For the text-containing cell, return its midpoint in (X, Y) coordinate format. 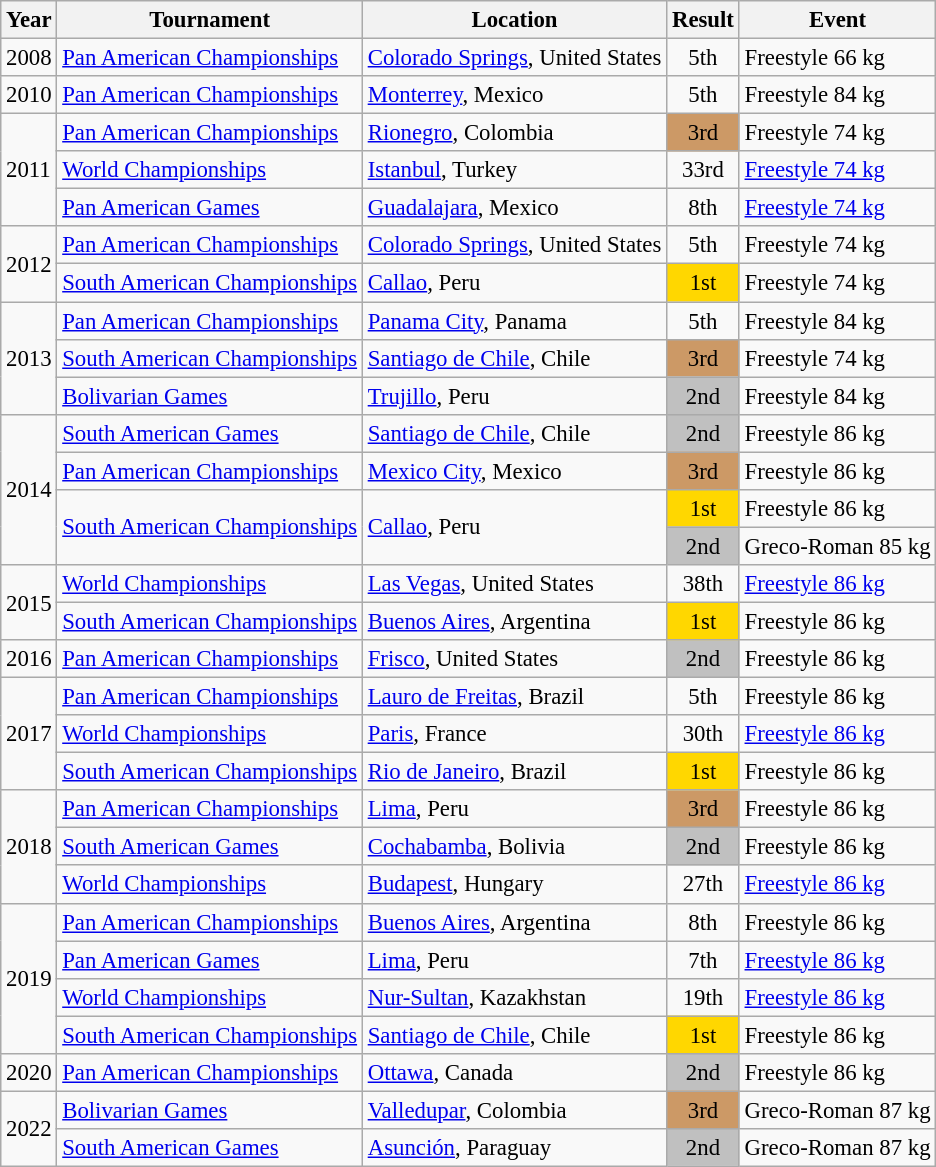
Valledupar, Colombia (514, 1110)
2017 (29, 734)
19th (704, 997)
Budapest, Hungary (514, 885)
Year (29, 20)
Ottawa, Canada (514, 1073)
Nur-Sultan, Kazakhstan (514, 997)
Lauro de Freitas, Brazil (514, 697)
Event (838, 20)
27th (704, 885)
2018 (29, 846)
Greco-Roman 85 kg (838, 546)
Asunción, Paraguay (514, 1148)
30th (704, 734)
Istanbul, Turkey (514, 170)
Tournament (210, 20)
2020 (29, 1073)
2011 (29, 170)
Location (514, 20)
2013 (29, 358)
Rio de Janeiro, Brazil (514, 772)
2016 (29, 659)
7th (704, 960)
Freestyle 66 kg (838, 58)
2008 (29, 58)
2019 (29, 978)
2015 (29, 602)
33rd (704, 170)
Mexico City, Mexico (514, 471)
Cochabamba, Bolivia (514, 847)
Trujillo, Peru (514, 396)
Rionegro, Colombia (514, 133)
2022 (29, 1128)
2010 (29, 95)
Paris, France (514, 734)
2014 (29, 489)
Result (704, 20)
2012 (29, 264)
38th (704, 584)
Guadalajara, Mexico (514, 208)
Frisco, United States (514, 659)
Las Vegas, United States (514, 584)
Panama City, Panama (514, 321)
Monterrey, Mexico (514, 95)
